Output the (X, Y) coordinate of the center of the cell containing the given text.  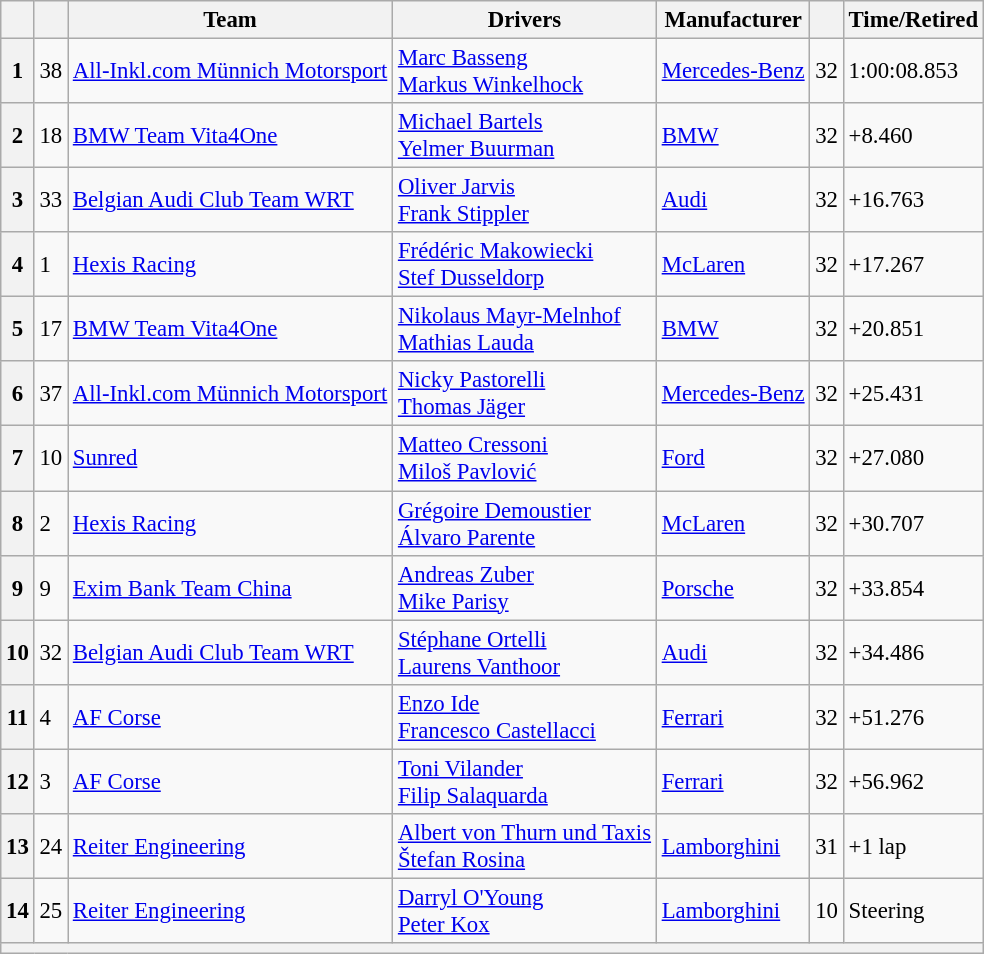
Ford (733, 458)
25 (50, 910)
38 (50, 72)
Stéphane Ortelli Laurens Vanthoor (525, 652)
+17.267 (913, 264)
+34.486 (913, 652)
+1 lap (913, 846)
Exim Bank Team China (230, 588)
24 (50, 846)
13 (18, 846)
Marc Basseng Markus Winkelhock (525, 72)
Nikolaus Mayr-Melnhof Mathias Lauda (525, 330)
1:00:08.853 (913, 72)
+30.707 (913, 524)
Frédéric Makowiecki Stef Dusseldorp (525, 264)
Michael Bartels Yelmer Buurman (525, 136)
Albert von Thurn und Taxis Štefan Rosina (525, 846)
Enzo Ide Francesco Castellacci (525, 716)
14 (18, 910)
Sunred (230, 458)
Toni Vilander Filip Salaquarda (525, 782)
Porsche (733, 588)
37 (50, 394)
Time/Retired (913, 20)
Steering (913, 910)
6 (18, 394)
Drivers (525, 20)
5 (18, 330)
8 (18, 524)
18 (50, 136)
+8.460 (913, 136)
33 (50, 200)
31 (826, 846)
+33.854 (913, 588)
Nicky Pastorelli Thomas Jäger (525, 394)
+16.763 (913, 200)
Andreas Zuber Mike Parisy (525, 588)
+27.080 (913, 458)
+51.276 (913, 716)
11 (18, 716)
17 (50, 330)
Grégoire Demoustier Álvaro Parente (525, 524)
Matteo Cressoni Miloš Pavlović (525, 458)
7 (18, 458)
12 (18, 782)
+25.431 (913, 394)
+56.962 (913, 782)
Team (230, 20)
+20.851 (913, 330)
Manufacturer (733, 20)
Darryl O'Young Peter Kox (525, 910)
Oliver Jarvis Frank Stippler (525, 200)
